Locate the cell with the specified text and output its [x, y] center coordinate. 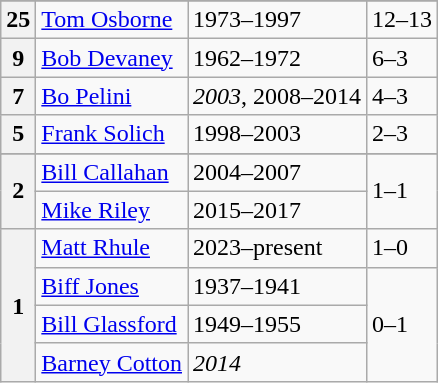
7 [18, 96]
2–3 [402, 134]
6–3 [402, 58]
1 [18, 305]
Bo Pelini [112, 96]
1–0 [402, 248]
Frank Solich [112, 134]
2015–2017 [278, 210]
Biff Jones [112, 286]
Bob Devaney [112, 58]
1949–1955 [278, 324]
2023–present [278, 248]
2004–2007 [278, 172]
5 [18, 134]
1–1 [402, 191]
12–13 [402, 20]
Matt Rhule [112, 248]
2 [18, 191]
2014 [278, 362]
Barney Cotton [112, 362]
1973–1997 [278, 20]
25 [18, 20]
1998–2003 [278, 134]
1962–1972 [278, 58]
Bill Glassford [112, 324]
1937–1941 [278, 286]
0–1 [402, 324]
9 [18, 58]
Tom Osborne [112, 20]
Bill Callahan [112, 172]
2003, 2008–2014 [278, 96]
Mike Riley [112, 210]
4–3 [402, 96]
